Return the [x, y] coordinate for the center point of the cell that contains the specified text.  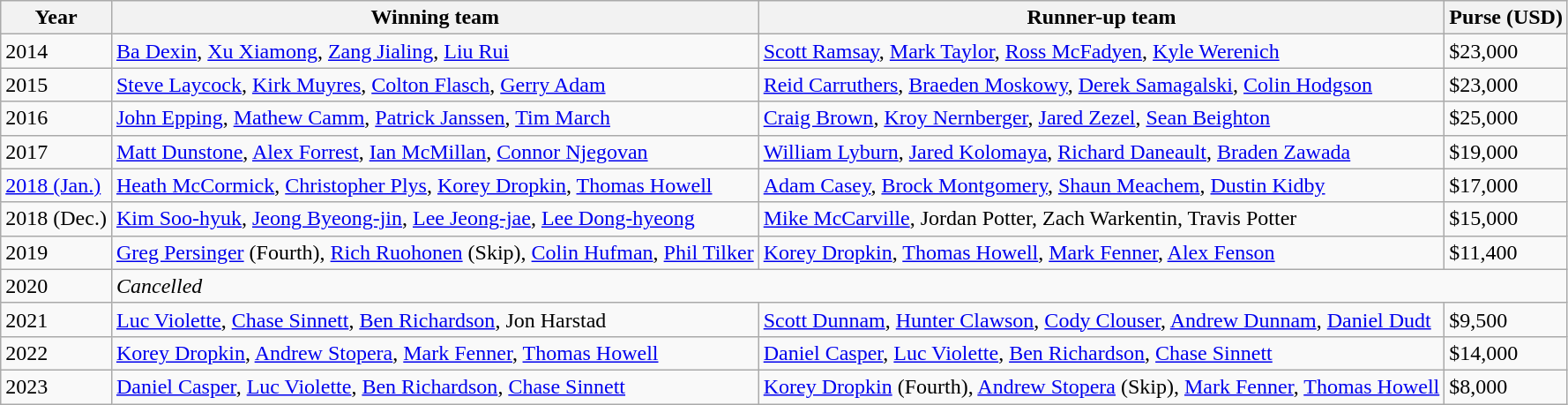
Cancelled [840, 286]
Winning team [435, 18]
Matt Dunstone, Alex Forrest, Ian McMillan, Connor Njegovan [435, 152]
2020 [56, 286]
2017 [56, 152]
2019 [56, 252]
Craig Brown, Kroy Nernberger, Jared Zezel, Sean Beighton [1101, 118]
2016 [56, 118]
Year [56, 18]
$14,000 [1506, 353]
2015 [56, 85]
Kim Soo-hyuk, Jeong Byeong-jin, Lee Jeong-jae, Lee Dong-hyeong [435, 219]
$19,000 [1506, 152]
2021 [56, 319]
Mike McCarville, Jordan Potter, Zach Warkentin, Travis Potter [1101, 219]
$25,000 [1506, 118]
$8,000 [1506, 386]
Luc Violette, Chase Sinnett, Ben Richardson, Jon Harstad [435, 319]
Reid Carruthers, Braeden Moskowy, Derek Samagalski, Colin Hodgson [1101, 85]
Scott Dunnam, Hunter Clawson, Cody Clouser, Andrew Dunnam, Daniel Dudt [1101, 319]
Korey Dropkin, Thomas Howell, Mark Fenner, Alex Fenson [1101, 252]
Runner-up team [1101, 18]
$15,000 [1506, 219]
2018 (Dec.) [56, 219]
William Lyburn, Jared Kolomaya, Richard Daneault, Braden Zawada [1101, 152]
2018 (Jan.) [56, 185]
Korey Dropkin (Fourth), Andrew Stopera (Skip), Mark Fenner, Thomas Howell [1101, 386]
Ba Dexin, Xu Xiamong, Zang Jialing, Liu Rui [435, 51]
Steve Laycock, Kirk Muyres, Colton Flasch, Gerry Adam [435, 85]
Korey Dropkin, Andrew Stopera, Mark Fenner, Thomas Howell [435, 353]
Purse (USD) [1506, 18]
$11,400 [1506, 252]
2014 [56, 51]
$9,500 [1506, 319]
Greg Persinger (Fourth), Rich Ruohonen (Skip), Colin Hufman, Phil Tilker [435, 252]
Scott Ramsay, Mark Taylor, Ross McFadyen, Kyle Werenich [1101, 51]
2023 [56, 386]
John Epping, Mathew Camm, Patrick Janssen, Tim March [435, 118]
$17,000 [1506, 185]
Heath McCormick, Christopher Plys, Korey Dropkin, Thomas Howell [435, 185]
Adam Casey, Brock Montgomery, Shaun Meachem, Dustin Kidby [1101, 185]
2022 [56, 353]
